Search for the cell housing the specified text and yield its (X, Y) center coordinate. 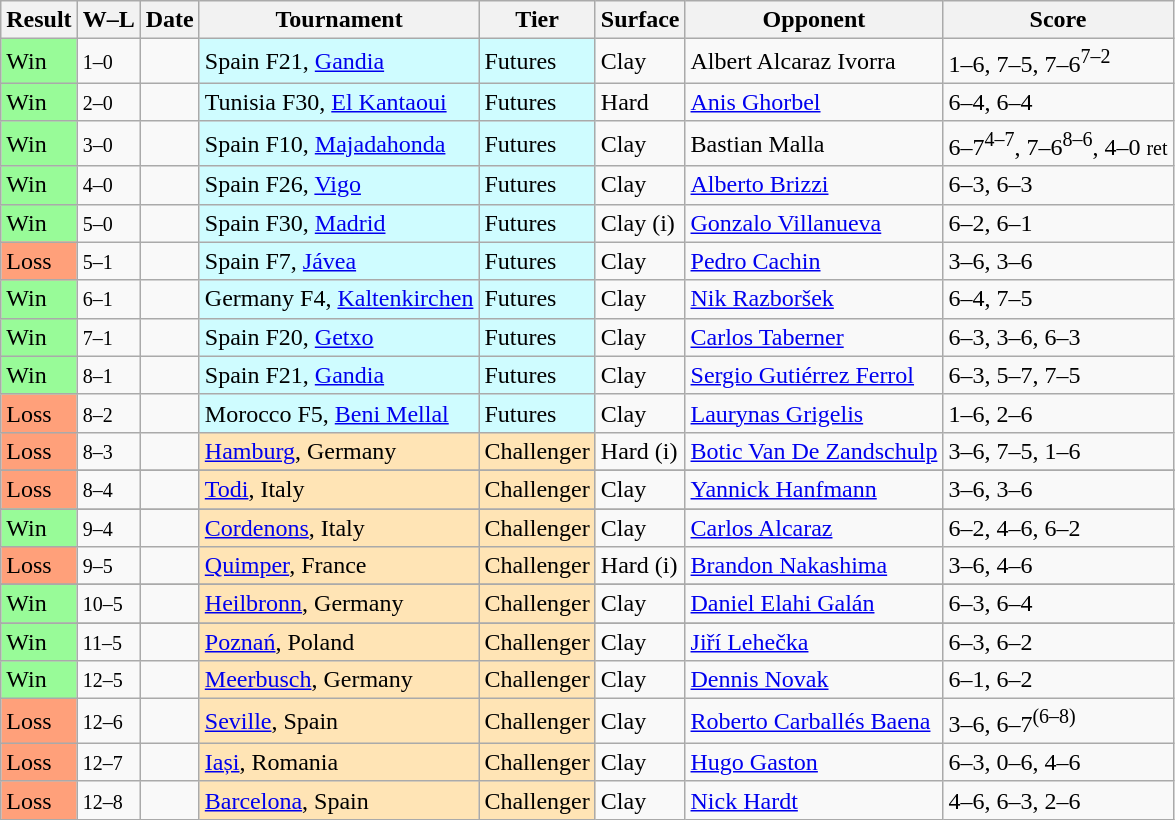
Jiří Lehečka (814, 642)
Daniel Elahi Galán (814, 604)
8–4 (108, 489)
Nik Razboršek (814, 299)
6–3, 6–2 (1058, 642)
8–3 (108, 451)
Alberto Brizzi (814, 185)
Morocco F5, Beni Mellal (339, 413)
4–0 (108, 185)
3–6, 4–6 (1058, 566)
6–3, 6–4 (1058, 604)
6–4, 7–5 (1058, 299)
Carlos Taberner (814, 337)
12–7 (108, 762)
Laurynas Grigelis (814, 413)
9–5 (108, 566)
Result (39, 20)
6–3, 0–6, 4–6 (1058, 762)
Tunisia F30, El Kantaoui (339, 102)
6–74–7, 7–68–6, 4–0 ret (1058, 144)
12–8 (108, 800)
Dennis Novak (814, 680)
Pedro Cachin (814, 261)
9–4 (108, 528)
Nick Hardt (814, 800)
Iași, Romania (339, 762)
5–0 (108, 223)
Date (170, 20)
6–2, 6–1 (1058, 223)
1–6, 7–5, 7–67–2 (1058, 62)
Quimper, France (339, 566)
Cordenons, Italy (339, 528)
Brandon Nakashima (814, 566)
Hugo Gaston (814, 762)
3–6, 7–5, 1–6 (1058, 451)
10–5 (108, 604)
1–6, 2–6 (1058, 413)
Spain F30, Madrid (339, 223)
Barcelona, Spain (339, 800)
Seville, Spain (339, 722)
W–L (108, 20)
6–3, 6–3 (1058, 185)
6–1, 6–2 (1058, 680)
Opponent (814, 20)
Spain F20, Getxo (339, 337)
12–5 (108, 680)
Poznań, Poland (339, 642)
Spain F7, Jávea (339, 261)
11–5 (108, 642)
Surface (640, 20)
Tournament (339, 20)
Spain F26, Vigo (339, 185)
4–6, 6–3, 2–6 (1058, 800)
6–2, 4–6, 6–2 (1058, 528)
12–6 (108, 722)
Spain F10, Majadahonda (339, 144)
Tier (537, 20)
3–6, 6–7(6–8) (1058, 722)
Gonzalo Villanueva (814, 223)
8–1 (108, 375)
Meerbusch, Germany (339, 680)
7–1 (108, 337)
Yannick Hanfmann (814, 489)
5–1 (108, 261)
Roberto Carballés Baena (814, 722)
Todi, Italy (339, 489)
Score (1058, 20)
Hamburg, Germany (339, 451)
6–4, 6–4 (1058, 102)
6–3, 5–7, 7–5 (1058, 375)
8–2 (108, 413)
Botic Van De Zandschulp (814, 451)
Bastian Malla (814, 144)
Germany F4, Kaltenkirchen (339, 299)
Heilbronn, Germany (339, 604)
Hard (640, 102)
2–0 (108, 102)
6–1 (108, 299)
Sergio Gutiérrez Ferrol (814, 375)
Clay (i) (640, 223)
Carlos Alcaraz (814, 528)
Anis Ghorbel (814, 102)
6–3, 3–6, 6–3 (1058, 337)
Albert Alcaraz Ivorra (814, 62)
3–0 (108, 144)
1–0 (108, 62)
